Scan for the cell matching the given text and deliver its [x, y] coordinate at center. 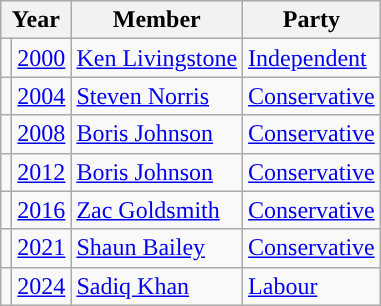
Sadiq Khan [157, 286]
Independent [312, 58]
Labour [312, 286]
2000 [42, 58]
Year [36, 20]
Member [157, 20]
2016 [42, 210]
2004 [42, 96]
Ken Livingstone [157, 58]
Shaun Bailey [157, 248]
2012 [42, 172]
2024 [42, 286]
2008 [42, 134]
2021 [42, 248]
Steven Norris [157, 96]
Zac Goldsmith [157, 210]
Party [312, 20]
